Pinpoint the cell where the given text exists, returning its [x, y] midpoint coordinate. 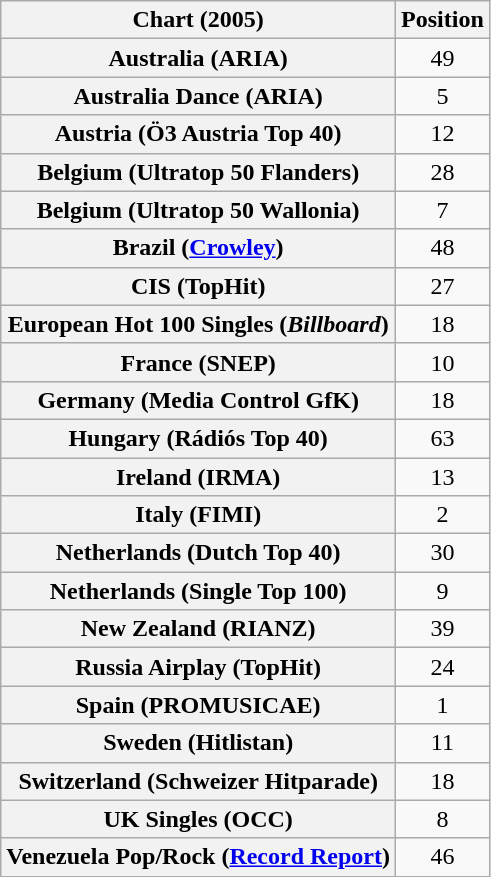
Netherlands (Dutch Top 40) [198, 553]
8 [443, 819]
UK Singles (OCC) [198, 819]
Australia (ARIA) [198, 58]
Sweden (Hitlistan) [198, 743]
CIS (TopHit) [198, 286]
28 [443, 172]
Italy (FIMI) [198, 515]
Position [443, 20]
9 [443, 591]
39 [443, 629]
Chart (2005) [198, 20]
European Hot 100 Singles (Billboard) [198, 324]
49 [443, 58]
10 [443, 362]
Venezuela Pop/Rock (Record Report) [198, 857]
France (SNEP) [198, 362]
13 [443, 477]
Switzerland (Schweizer Hitparade) [198, 781]
Belgium (Ultratop 50 Wallonia) [198, 210]
63 [443, 438]
1 [443, 705]
Spain (PROMUSICAE) [198, 705]
Australia Dance (ARIA) [198, 96]
48 [443, 248]
30 [443, 553]
5 [443, 96]
Germany (Media Control GfK) [198, 400]
Russia Airplay (TopHit) [198, 667]
12 [443, 134]
27 [443, 286]
Belgium (Ultratop 50 Flanders) [198, 172]
24 [443, 667]
Brazil (Crowley) [198, 248]
2 [443, 515]
Ireland (IRMA) [198, 477]
11 [443, 743]
Hungary (Rádiós Top 40) [198, 438]
Austria (Ö3 Austria Top 40) [198, 134]
New Zealand (RIANZ) [198, 629]
46 [443, 857]
7 [443, 210]
Netherlands (Single Top 100) [198, 591]
